Pinpoint the cell where the given text exists, returning its (x, y) midpoint coordinate. 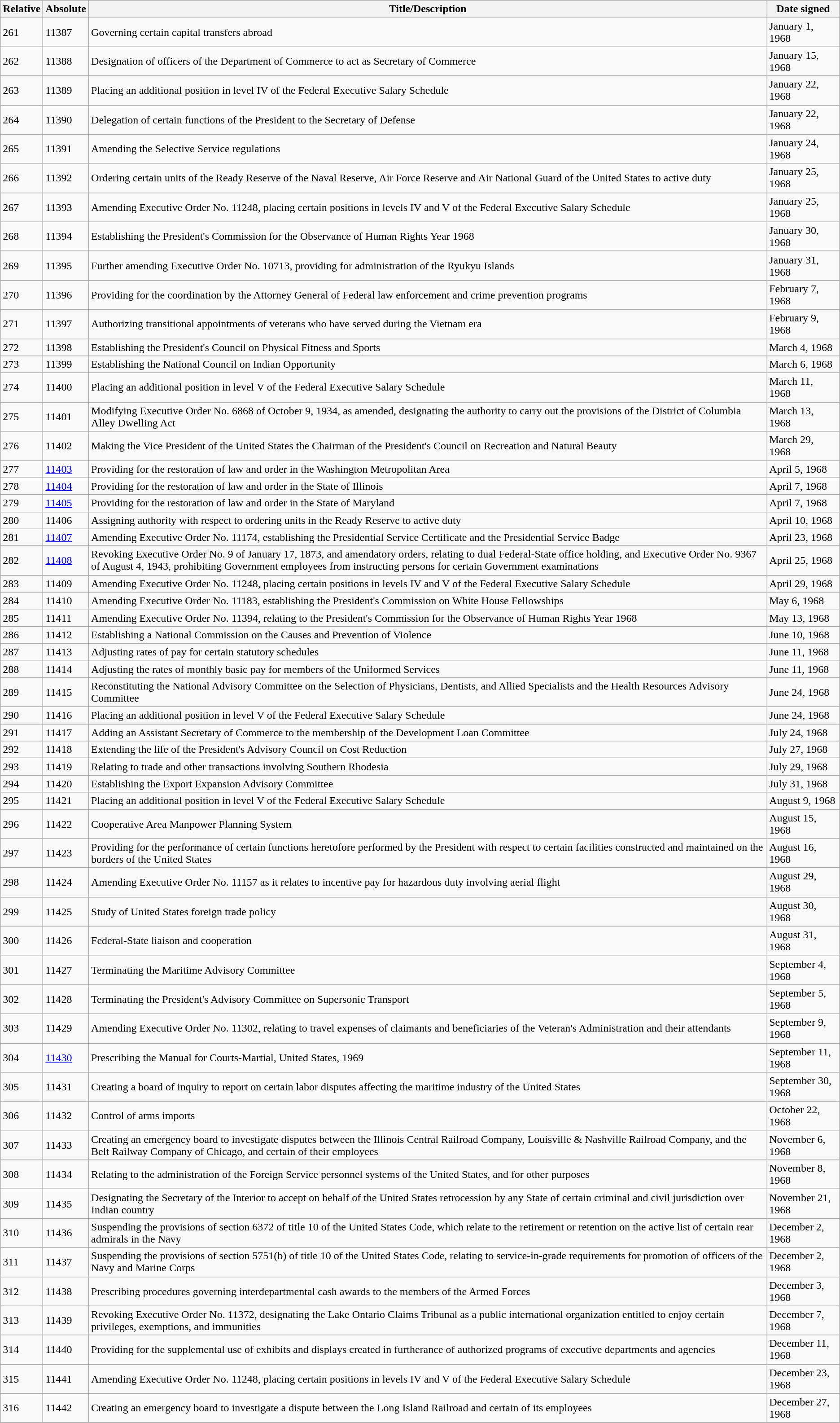
308 (22, 1174)
Relating to the administration of the Foreign Service personnel systems of the United States, and for other purposes (428, 1174)
291 (22, 733)
297 (22, 853)
11417 (66, 733)
Providing for the coordination by the Attorney General of Federal law enforcement and crime prevention programs (428, 294)
January 24, 1968 (803, 149)
Providing for the restoration of law and order in the Washington Metropolitan Area (428, 469)
11404 (66, 486)
11412 (66, 635)
July 29, 1968 (803, 767)
302 (22, 999)
February 9, 1968 (803, 324)
Further amending Executive Order No. 10713, providing for administration of the Ryukyu Islands (428, 266)
March 13, 1968 (803, 417)
August 31, 1968 (803, 941)
289 (22, 692)
300 (22, 941)
11439 (66, 1321)
11403 (66, 469)
294 (22, 784)
264 (22, 119)
11411 (66, 618)
11393 (66, 207)
April 10, 1968 (803, 520)
273 (22, 365)
306 (22, 1116)
11398 (66, 347)
August 15, 1968 (803, 824)
Amending Executive Order No. 11394, relating to the President's Commission for the Observance of Human Rights Year 1968 (428, 618)
288 (22, 669)
280 (22, 520)
11388 (66, 61)
11390 (66, 119)
283 (22, 584)
11431 (66, 1087)
April 23, 1968 (803, 537)
309 (22, 1204)
11428 (66, 999)
March 4, 1968 (803, 347)
11434 (66, 1174)
11425 (66, 911)
Amending the Selective Service regulations (428, 149)
Assigning authority with respect to ordering units in the Ready Reserve to active duty (428, 520)
Establishing the President's Council on Physical Fitness and Sports (428, 347)
274 (22, 388)
October 22, 1968 (803, 1116)
11433 (66, 1146)
Establishing the National Council on Indian Opportunity (428, 365)
Ordering certain units of the Ready Reserve of the Naval Reserve, Air Force Reserve and Air National Guard of the United States to active duty (428, 178)
Federal-State liaison and cooperation (428, 941)
304 (22, 1058)
290 (22, 716)
265 (22, 149)
11427 (66, 970)
301 (22, 970)
Prescribing the Manual for Courts-Martial, United States, 1969 (428, 1058)
Authorizing transitional appointments of veterans who have served during the Vietnam era (428, 324)
11430 (66, 1058)
August 16, 1968 (803, 853)
Establishing the President's Commission for the Observance of Human Rights Year 1968 (428, 236)
282 (22, 560)
296 (22, 824)
December 27, 1968 (803, 1408)
287 (22, 652)
Adjusting rates of pay for certain statutory schedules (428, 652)
11424 (66, 883)
266 (22, 178)
September 30, 1968 (803, 1087)
Amending Executive Order No. 11302, relating to travel expenses of claimants and beneficiaries of the Veteran's Administration and their attendants (428, 1028)
11420 (66, 784)
316 (22, 1408)
August 29, 1968 (803, 883)
11429 (66, 1028)
262 (22, 61)
Control of arms imports (428, 1116)
April 29, 1968 (803, 584)
Relating to trade and other transactions involving Southern Rhodesia (428, 767)
Date signed (803, 9)
303 (22, 1028)
11406 (66, 520)
April 25, 1968 (803, 560)
272 (22, 347)
11440 (66, 1349)
11423 (66, 853)
11395 (66, 266)
Adding an Assistant Secretary of Commerce to the membership of the Development Loan Committee (428, 733)
263 (22, 91)
11409 (66, 584)
315 (22, 1379)
276 (22, 446)
11437 (66, 1262)
11387 (66, 32)
Establishing a National Commission on the Causes and Prevention of Violence (428, 635)
11432 (66, 1116)
275 (22, 417)
Extending the life of the President's Advisory Council on Cost Reduction (428, 750)
November 8, 1968 (803, 1174)
Amending Executive Order No. 11183, establishing the President's Commission on White House Fellowships (428, 601)
September 4, 1968 (803, 970)
December 23, 1968 (803, 1379)
Designation of officers of the Department of Commerce to act as Secretary of Commerce (428, 61)
May 13, 1968 (803, 618)
11405 (66, 503)
11426 (66, 941)
11407 (66, 537)
299 (22, 911)
11422 (66, 824)
307 (22, 1146)
August 30, 1968 (803, 911)
Relative (22, 9)
April 5, 1968 (803, 469)
Providing for the restoration of law and order in the State of Illinois (428, 486)
July 24, 1968 (803, 733)
261 (22, 32)
11435 (66, 1204)
11399 (66, 365)
11413 (66, 652)
July 27, 1968 (803, 750)
Establishing the Export Expansion Advisory Committee (428, 784)
Study of United States foreign trade policy (428, 911)
Providing for the supplemental use of exhibits and displays created in furtherance of authorized programs of executive departments and agencies (428, 1349)
11441 (66, 1379)
279 (22, 503)
312 (22, 1291)
281 (22, 537)
11396 (66, 294)
September 11, 1968 (803, 1058)
February 7, 1968 (803, 294)
267 (22, 207)
November 6, 1968 (803, 1146)
285 (22, 618)
11418 (66, 750)
Terminating the President's Advisory Committee on Supersonic Transport (428, 999)
August 9, 1968 (803, 801)
11436 (66, 1233)
Adjusting the rates of monthly basic pay for members of the Uniformed Services (428, 669)
December 3, 1968 (803, 1291)
11401 (66, 417)
March 29, 1968 (803, 446)
July 31, 1968 (803, 784)
292 (22, 750)
11389 (66, 91)
Cooperative Area Manpower Planning System (428, 824)
January 15, 1968 (803, 61)
June 10, 1968 (803, 635)
December 11, 1968 (803, 1349)
11438 (66, 1291)
11442 (66, 1408)
March 11, 1968 (803, 388)
314 (22, 1349)
Making the Vice President of the United States the Chairman of the President's Council on Recreation and Natural Beauty (428, 446)
May 6, 1968 (803, 601)
11414 (66, 669)
Amending Executive Order No. 11157 as it relates to incentive pay for hazardous duty involving aerial flight (428, 883)
Creating a board of inquiry to report on certain labor disputes affecting the maritime industry of the United States (428, 1087)
11397 (66, 324)
11410 (66, 601)
311 (22, 1262)
286 (22, 635)
January 1, 1968 (803, 32)
Terminating the Maritime Advisory Committee (428, 970)
270 (22, 294)
11416 (66, 716)
Governing certain capital transfers abroad (428, 32)
11415 (66, 692)
277 (22, 469)
271 (22, 324)
11421 (66, 801)
269 (22, 266)
298 (22, 883)
313 (22, 1321)
Prescribing procedures governing interdepartmental cash awards to the members of the Armed Forces (428, 1291)
Absolute (66, 9)
November 21, 1968 (803, 1204)
September 9, 1968 (803, 1028)
11402 (66, 446)
284 (22, 601)
11400 (66, 388)
Creating an emergency board to investigate a dispute between the Long Island Railroad and certain of its employees (428, 1408)
March 6, 1968 (803, 365)
268 (22, 236)
Amending Executive Order No. 11174, establishing the Presidential Service Certificate and the Presidential Service Badge (428, 537)
Delegation of certain functions of the President to the Secretary of Defense (428, 119)
11392 (66, 178)
September 5, 1968 (803, 999)
January 30, 1968 (803, 236)
305 (22, 1087)
January 31, 1968 (803, 266)
Providing for the restoration of law and order in the State of Maryland (428, 503)
11391 (66, 149)
Placing an additional position in level IV of the Federal Executive Salary Schedule (428, 91)
December 7, 1968 (803, 1321)
295 (22, 801)
278 (22, 486)
Title/Description (428, 9)
293 (22, 767)
11408 (66, 560)
310 (22, 1233)
11394 (66, 236)
11419 (66, 767)
